Pinpoint the cell where the given text exists, returning its (x, y) midpoint coordinate. 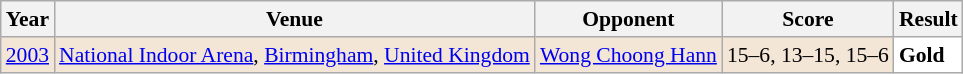
Year (28, 19)
Wong Choong Hann (628, 55)
Gold (928, 55)
2003 (28, 55)
National Indoor Arena, Birmingham, United Kingdom (294, 55)
Score (808, 19)
Opponent (628, 19)
Result (928, 19)
Venue (294, 19)
15–6, 13–15, 15–6 (808, 55)
